Detect which cell encompasses the target text, then output its (x, y) center coordinate. 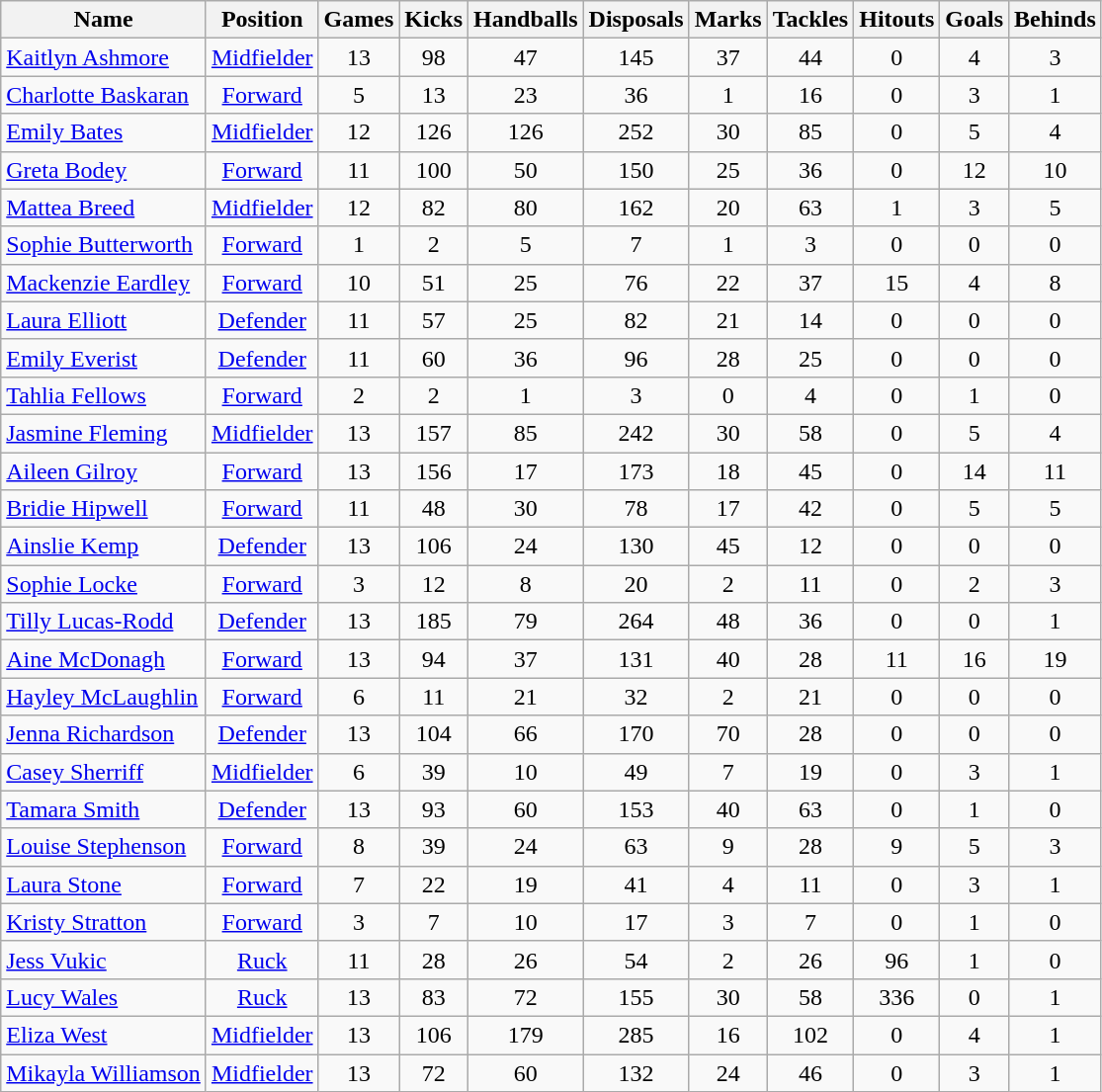
23 (526, 95)
252 (636, 132)
157 (434, 433)
Ainslie Kemp (104, 546)
Hayley McLaughlin (104, 697)
78 (636, 509)
Louise Stephenson (104, 847)
70 (727, 734)
Aileen Gilroy (104, 471)
100 (434, 170)
32 (636, 697)
185 (434, 622)
42 (810, 509)
Behinds (1056, 20)
18 (727, 471)
Hitouts (897, 20)
242 (636, 433)
46 (810, 1072)
79 (526, 622)
Marks (727, 20)
Mattea Breed (104, 208)
80 (526, 208)
285 (636, 1035)
173 (636, 471)
Eliza West (104, 1035)
49 (636, 772)
57 (434, 320)
Jenna Richardson (104, 734)
Charlotte Baskaran (104, 95)
Bridie Hipwell (104, 509)
145 (636, 57)
170 (636, 734)
Tamara Smith (104, 809)
66 (526, 734)
98 (434, 57)
Kristy Stratton (104, 922)
Tackles (810, 20)
41 (636, 884)
54 (636, 960)
162 (636, 208)
50 (526, 170)
93 (434, 809)
Casey Sherriff (104, 772)
Emily Bates (104, 132)
Jess Vukic (104, 960)
Aine McDonagh (104, 659)
130 (636, 546)
Sophie Locke (104, 584)
179 (526, 1035)
15 (897, 283)
Kaitlyn Ashmore (104, 57)
155 (636, 997)
Kicks (434, 20)
Emily Everist (104, 358)
Laura Elliott (104, 320)
132 (636, 1072)
Sophie Butterworth (104, 245)
Lucy Wales (104, 997)
150 (636, 170)
94 (434, 659)
104 (434, 734)
Tilly Lucas-Rodd (104, 622)
Games (359, 20)
Name (104, 20)
83 (434, 997)
Mikayla Williamson (104, 1072)
47 (526, 57)
Handballs (526, 20)
156 (434, 471)
Mackenzie Eardley (104, 283)
Goals (975, 20)
102 (810, 1035)
264 (636, 622)
Disposals (636, 20)
131 (636, 659)
Greta Bodey (104, 170)
336 (897, 997)
Tahlia Fellows (104, 395)
153 (636, 809)
Position (262, 20)
44 (810, 57)
76 (636, 283)
51 (434, 283)
Laura Stone (104, 884)
Jasmine Fleming (104, 433)
